For the text-containing cell, return its midpoint in [x, y] coordinate format. 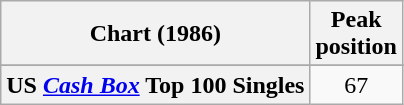
Chart (1986) [156, 34]
67 [356, 85]
Peakposition [356, 34]
US Cash Box Top 100 Singles [156, 85]
